For the text-containing cell, return its midpoint in [X, Y] coordinate format. 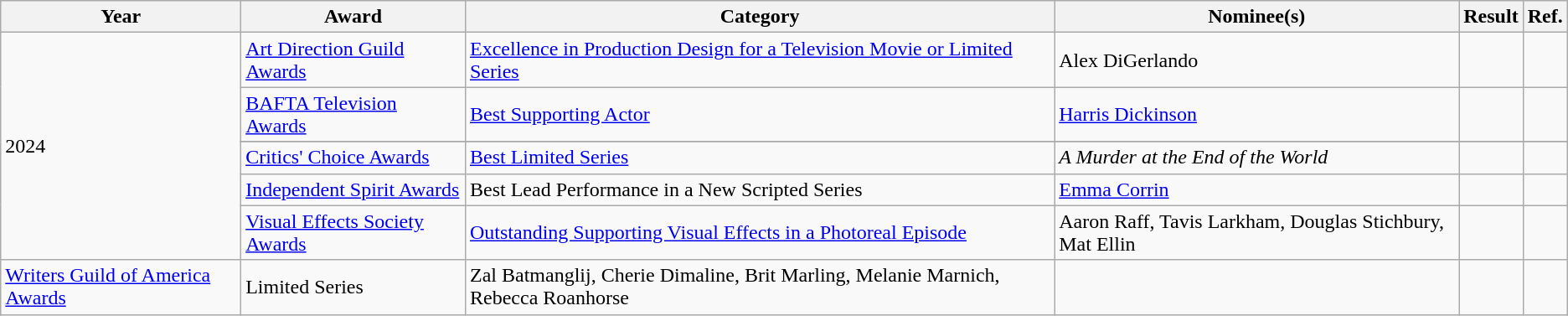
Result [1491, 17]
A Murder at the End of the World [1256, 158]
Year [121, 17]
Alex DiGerlando [1256, 60]
Nominee(s) [1256, 17]
Art Direction Guild Awards [353, 60]
Writers Guild of America Awards [121, 287]
Zal Batmanglij, Cherie Dimaline, Brit Marling, Melanie Marnich, Rebecca Roanhorse [759, 287]
BAFTA Television Awards [353, 114]
Award [353, 17]
Best Supporting Actor [759, 114]
Limited Series [353, 287]
Independent Spirit Awards [353, 189]
Emma Corrin [1256, 189]
Outstanding Supporting Visual Effects in a Photoreal Episode [759, 233]
Aaron Raff, Tavis Larkham, Douglas Stichbury, Mat Ellin [1256, 233]
Category [759, 17]
Ref. [1545, 17]
Harris Dickinson [1256, 114]
Visual Effects Society Awards [353, 233]
Best Limited Series [759, 158]
Best Lead Performance in a New Scripted Series [759, 189]
2024 [121, 146]
Excellence in Production Design for a Television Movie or Limited Series [759, 60]
Critics' Choice Awards [353, 158]
